Scan for the cell matching the given text and deliver its (x, y) coordinate at center. 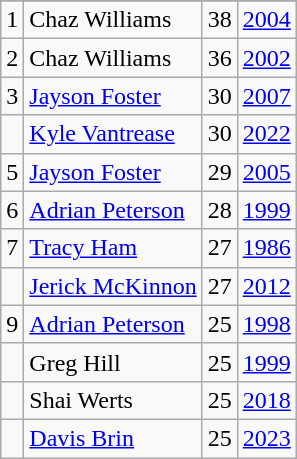
Tracy Ham (113, 248)
1998 (266, 324)
Jerick McKinnon (113, 286)
1 (12, 20)
2 (12, 58)
2004 (266, 20)
7 (12, 248)
Davis Brin (113, 438)
Kyle Vantrease (113, 134)
2022 (266, 134)
2007 (266, 96)
2012 (266, 286)
2005 (266, 172)
6 (12, 210)
3 (12, 96)
5 (12, 172)
2018 (266, 400)
Shai Werts (113, 400)
Greg Hill (113, 362)
1986 (266, 248)
28 (220, 210)
2002 (266, 58)
36 (220, 58)
29 (220, 172)
38 (220, 20)
2023 (266, 438)
9 (12, 324)
